Pinpoint the cell where the given text exists, returning its (x, y) midpoint coordinate. 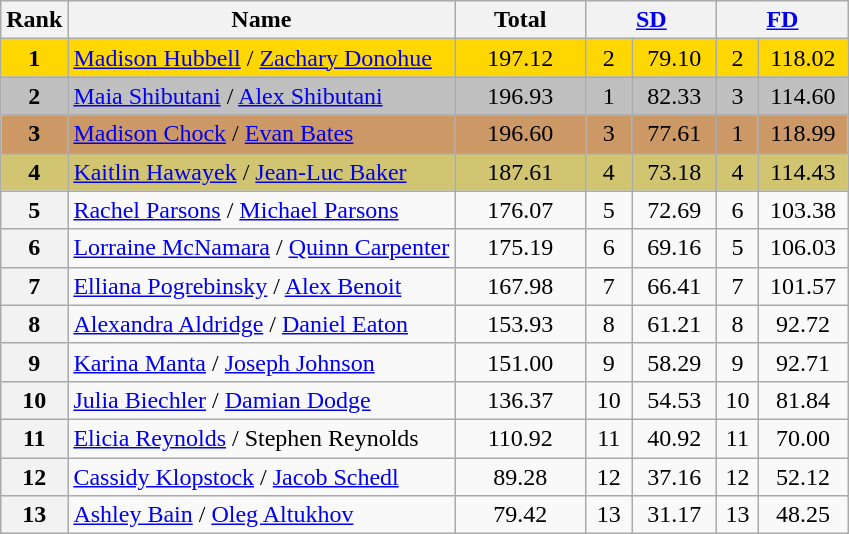
92.72 (803, 324)
Total (520, 20)
69.16 (674, 248)
114.43 (803, 172)
110.92 (520, 438)
73.18 (674, 172)
SD (652, 20)
Ashley Bain / Oleg Altukhov (262, 515)
FD (782, 20)
101.57 (803, 286)
72.69 (674, 210)
Alexandra Aldridge / Daniel Eaton (262, 324)
Elliana Pogrebinsky / Alex Benoit (262, 286)
136.37 (520, 400)
Name (262, 20)
Madison Hubbell / Zachary Donohue (262, 58)
Rank (34, 20)
176.07 (520, 210)
Madison Chock / Evan Bates (262, 134)
82.33 (674, 96)
118.99 (803, 134)
58.29 (674, 362)
Karina Manta / Joseph Johnson (262, 362)
31.17 (674, 515)
187.61 (520, 172)
106.03 (803, 248)
37.16 (674, 477)
81.84 (803, 400)
66.41 (674, 286)
175.19 (520, 248)
151.00 (520, 362)
197.12 (520, 58)
103.38 (803, 210)
77.61 (674, 134)
153.93 (520, 324)
196.93 (520, 96)
Kaitlin Hawayek / Jean-Luc Baker (262, 172)
118.02 (803, 58)
79.10 (674, 58)
167.98 (520, 286)
Cassidy Klopstock / Jacob Schedl (262, 477)
48.25 (803, 515)
40.92 (674, 438)
114.60 (803, 96)
61.21 (674, 324)
Julia Biechler / Damian Dodge (262, 400)
Lorraine McNamara / Quinn Carpenter (262, 248)
54.53 (674, 400)
89.28 (520, 477)
92.71 (803, 362)
Elicia Reynolds / Stephen Reynolds (262, 438)
52.12 (803, 477)
196.60 (520, 134)
Rachel Parsons / Michael Parsons (262, 210)
Maia Shibutani / Alex Shibutani (262, 96)
79.42 (520, 515)
70.00 (803, 438)
